Return the [x, y] coordinate for the center point of the cell that contains the specified text.  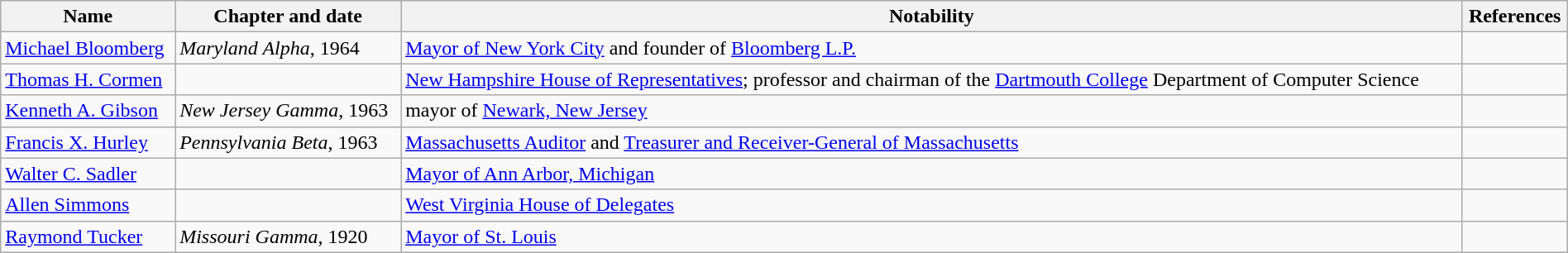
Allen Simmons [88, 205]
Pennsylvania Beta, 1963 [288, 142]
Thomas H. Cormen [88, 79]
Michael Bloomberg [88, 48]
Chapter and date [288, 17]
West Virginia House of Delegates [931, 205]
Walter C. Sadler [88, 174]
Mayor of New York City and founder of Bloomberg L.P. [931, 48]
Kenneth A. Gibson [88, 111]
Massachusetts Auditor and Treasurer and Receiver-General of Massachusetts [931, 142]
Raymond Tucker [88, 236]
New Hampshire House of Representatives; professor and chairman of the Dartmouth College Department of Computer Science [931, 79]
Maryland Alpha, 1964 [288, 48]
Francis X. Hurley [88, 142]
References [1515, 17]
Missouri Gamma, 1920 [288, 236]
Notability [931, 17]
Mayor of Ann Arbor, Michigan [931, 174]
Mayor of St. Louis [931, 236]
New Jersey Gamma, 1963 [288, 111]
Name [88, 17]
mayor of Newark, New Jersey [931, 111]
